Determine the (X, Y) coordinate at the center of the cell enclosing the given text.  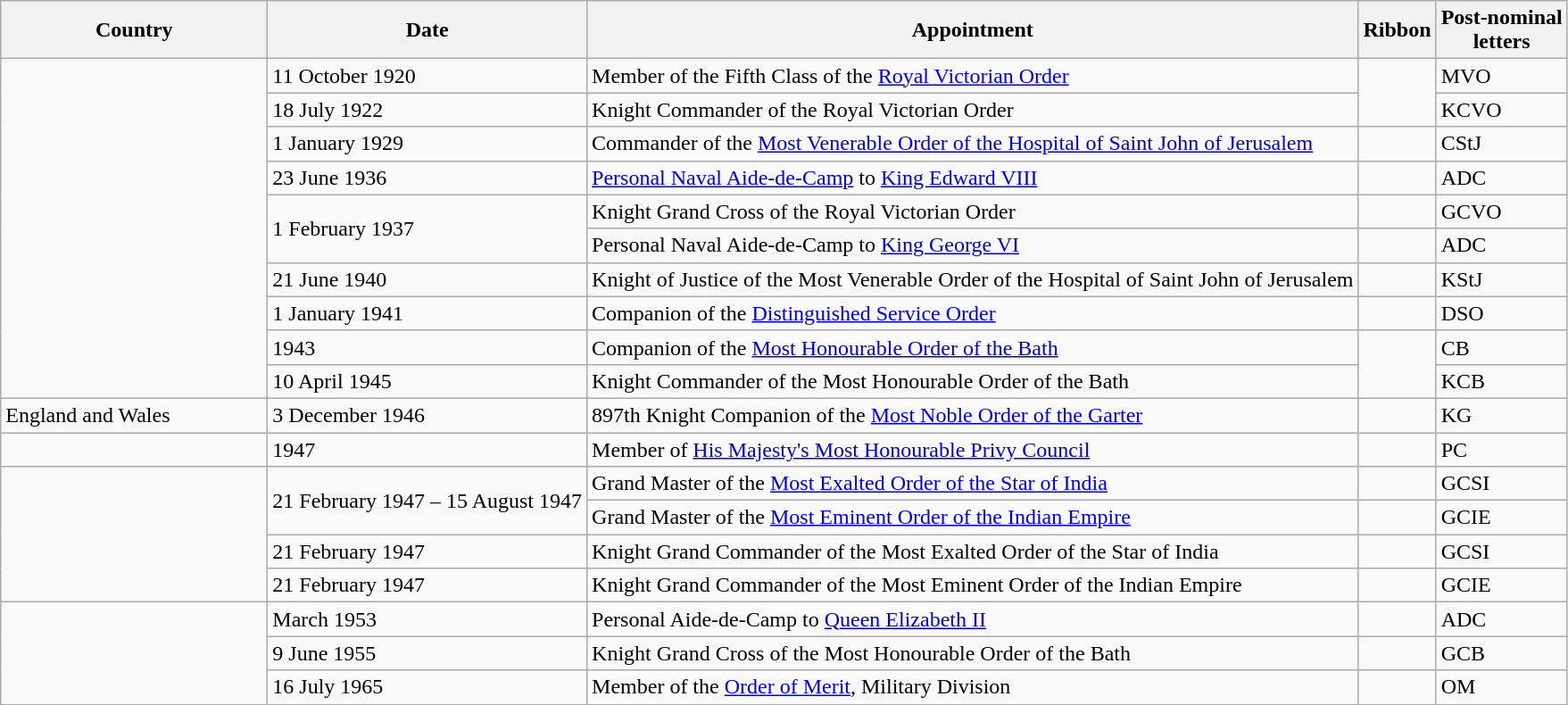
Grand Master of the Most Exalted Order of the Star of India (973, 484)
Member of His Majesty's Most Honourable Privy Council (973, 449)
16 July 1965 (427, 687)
DSO (1501, 313)
21 June 1940 (427, 279)
Personal Naval Aide-de-Camp to King Edward VIII (973, 178)
3 December 1946 (427, 415)
Member of the Fifth Class of the Royal Victorian Order (973, 76)
KCB (1501, 381)
11 October 1920 (427, 76)
Knight Grand Commander of the Most Exalted Order of the Star of India (973, 552)
Knight Grand Cross of the Royal Victorian Order (973, 211)
Appointment (973, 30)
Post-nominalletters (1501, 30)
PC (1501, 449)
18 July 1922 (427, 110)
Commander of the Most Venerable Order of the Hospital of Saint John of Jerusalem (973, 144)
March 1953 (427, 619)
GCVO (1501, 211)
CStJ (1501, 144)
OM (1501, 687)
21 February 1947 – 15 August 1947 (427, 501)
1 January 1929 (427, 144)
Grand Master of the Most Eminent Order of the Indian Empire (973, 518)
KCVO (1501, 110)
England and Wales (134, 415)
1947 (427, 449)
Knight Commander of the Royal Victorian Order (973, 110)
CB (1501, 347)
1 January 1941 (427, 313)
GCB (1501, 653)
KStJ (1501, 279)
Country (134, 30)
Knight Commander of the Most Honourable Order of the Bath (973, 381)
Knight of Justice of the Most Venerable Order of the Hospital of Saint John of Jerusalem (973, 279)
1 February 1937 (427, 228)
Ribbon (1398, 30)
Member of the Order of Merit, Military Division (973, 687)
Knight Grand Commander of the Most Eminent Order of the Indian Empire (973, 585)
Companion of the Distinguished Service Order (973, 313)
9 June 1955 (427, 653)
Personal Aide-de-Camp to Queen Elizabeth II (973, 619)
KG (1501, 415)
Date (427, 30)
MVO (1501, 76)
Knight Grand Cross of the Most Honourable Order of the Bath (973, 653)
10 April 1945 (427, 381)
23 June 1936 (427, 178)
897th Knight Companion of the Most Noble Order of the Garter (973, 415)
1943 (427, 347)
Companion of the Most Honourable Order of the Bath (973, 347)
Personal Naval Aide-de-Camp to King George VI (973, 245)
